Pinpoint the cell where the given text exists, returning its [x, y] midpoint coordinate. 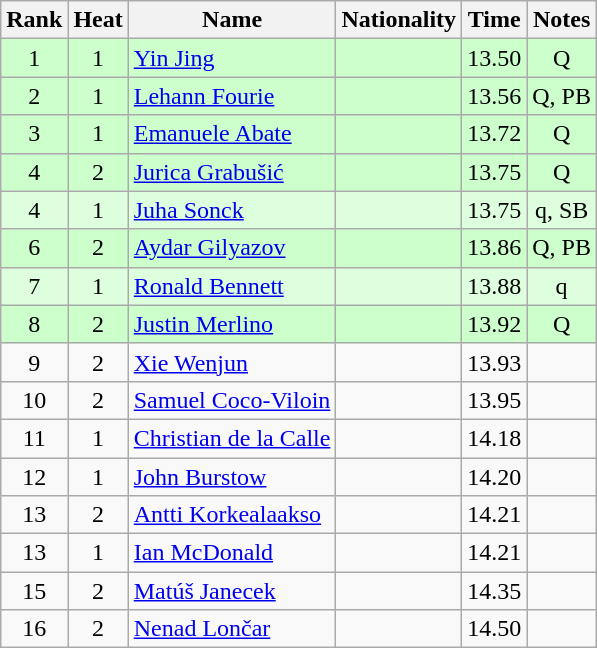
Aydar Gilyazov [232, 248]
Name [232, 20]
11 [34, 438]
Heat [98, 20]
7 [34, 286]
Emanuele Abate [232, 134]
6 [34, 248]
Justin Merlino [232, 324]
Nationality [399, 20]
13.72 [494, 134]
15 [34, 591]
16 [34, 629]
14.20 [494, 477]
13.92 [494, 324]
14.18 [494, 438]
12 [34, 477]
Jurica Grabušić [232, 172]
Xie Wenjun [232, 362]
13.86 [494, 248]
q, SB [562, 210]
John Burstow [232, 477]
Matúš Janecek [232, 591]
Antti Korkealaakso [232, 515]
13.93 [494, 362]
9 [34, 362]
Ronald Bennett [232, 286]
10 [34, 400]
13.56 [494, 96]
3 [34, 134]
13.50 [494, 58]
Ian McDonald [232, 553]
13.88 [494, 286]
Rank [34, 20]
8 [34, 324]
Nenad Lončar [232, 629]
Time [494, 20]
14.50 [494, 629]
13.95 [494, 400]
q [562, 286]
Yin Jing [232, 58]
14.35 [494, 591]
Christian de la Calle [232, 438]
Lehann Fourie [232, 96]
Samuel Coco-Viloin [232, 400]
Juha Sonck [232, 210]
Notes [562, 20]
